Identify which cell holds the provided text, then report its [x, y] central coordinate. 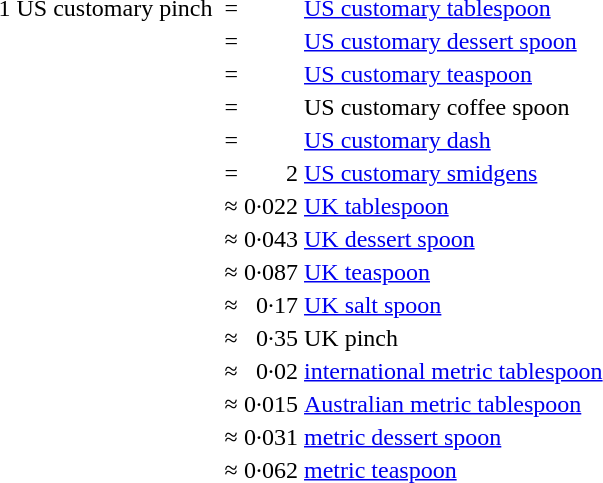
0·043 [272, 239]
0·35 [272, 338]
0·015 [272, 404]
0·022 [272, 206]
0·02 [272, 371]
2 [272, 173]
0·17 [272, 305]
0·087 [272, 272]
0·031 [272, 437]
